Identify which cell holds the provided text, then report its [x, y] central coordinate. 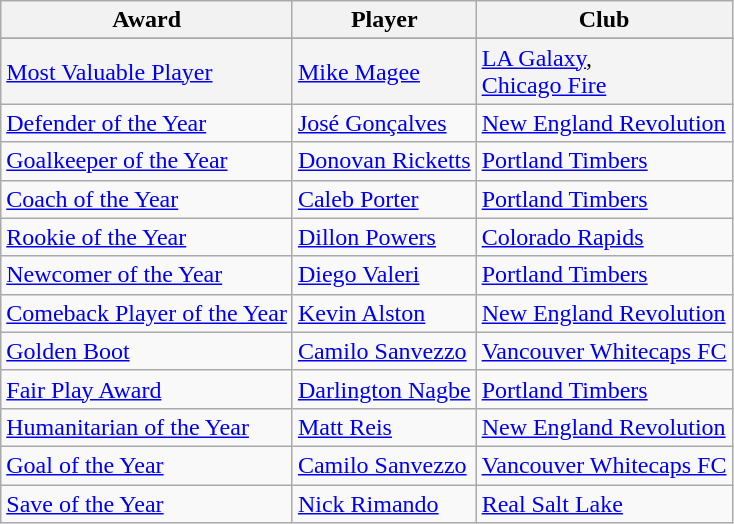
José Gonçalves [384, 123]
Award [147, 20]
Goal of the Year [147, 465]
Nick Rimando [384, 503]
Matt Reis [384, 427]
Donovan Ricketts [384, 161]
Save of the Year [147, 503]
Kevin Alston [384, 313]
Humanitarian of the Year [147, 427]
Fair Play Award [147, 389]
Player [384, 20]
Dillon Powers [384, 237]
Diego Valeri [384, 275]
LA Galaxy,Chicago Fire [604, 72]
Golden Boot [147, 351]
Colorado Rapids [604, 237]
Goalkeeper of the Year [147, 161]
Most Valuable Player [147, 72]
Newcomer of the Year [147, 275]
Darlington Nagbe [384, 389]
Mike Magee [384, 72]
Comeback Player of the Year [147, 313]
Real Salt Lake [604, 503]
Defender of the Year [147, 123]
Coach of the Year [147, 199]
Club [604, 20]
Caleb Porter [384, 199]
Rookie of the Year [147, 237]
